Capture the cell that displays the provided text and extract its [X, Y] central coordinate. 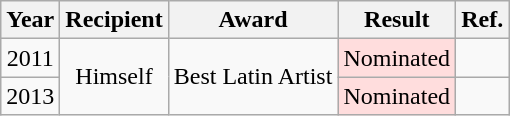
Year [30, 20]
2013 [30, 96]
Ref. [482, 20]
Award [253, 20]
Recipient [114, 20]
Himself [114, 77]
Best Latin Artist [253, 77]
2011 [30, 58]
Result [397, 20]
